Pinpoint the cell where the given text exists, returning its [X, Y] midpoint coordinate. 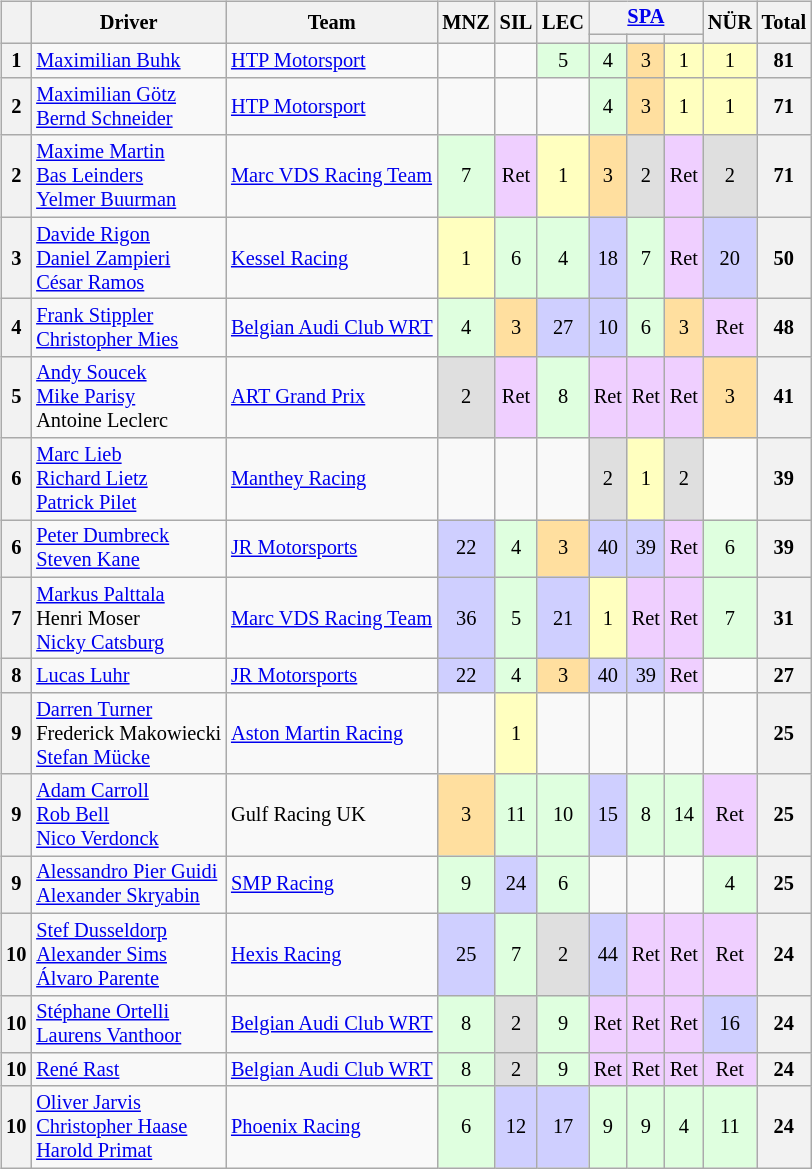
20 [730, 258]
18 [608, 258]
NÜR [730, 22]
Alessandro Pier Guidi Alexander Skryabin [128, 885]
Stéphane Ortelli Laurens Vanthoor [128, 1024]
SIL [516, 22]
21 [563, 618]
50 [784, 258]
16 [730, 1024]
Markus Palttala Henri Moser Nicky Catsburg [128, 618]
36 [466, 618]
48 [784, 328]
44 [608, 954]
Andy Soucek Mike Parisy Antoine Leclerc [128, 397]
SMP Racing [332, 885]
Davide Rigon Daniel Zampieri César Ramos [128, 258]
Team [332, 22]
Darren Turner Frederick Makowiecki Stefan Mücke [128, 734]
Kessel Racing [332, 258]
René Rast [128, 1070]
LEC [563, 22]
Total [784, 22]
Stef Dusseldorp Alexander Sims Álvaro Parente [128, 954]
Maxime Martin Bas Leinders Yelmer Buurman [128, 176]
Manthey Racing [332, 479]
MNZ [466, 22]
Lucas Luhr [128, 676]
Aston Martin Racing [332, 734]
Adam Carroll Rob Bell Nico Verdonck [128, 815]
Phoenix Racing [332, 1127]
Maximilian Götz Bernd Schneider [128, 107]
17 [563, 1127]
12 [516, 1127]
Maximilian Buhk [128, 61]
Gulf Racing UK [332, 815]
ART Grand Prix [332, 397]
SPA [646, 18]
Frank Stippler Christopher Mies [128, 328]
14 [684, 815]
Marc Lieb Richard Lietz Patrick Pilet [128, 479]
15 [608, 815]
Hexis Racing [332, 954]
Peter Dumbreck Steven Kane [128, 549]
Oliver Jarvis Christopher Haase Harold Primat [128, 1127]
31 [784, 618]
41 [784, 397]
Driver [128, 22]
81 [784, 61]
